Locate the cell with the specified text and output its [x, y] center coordinate. 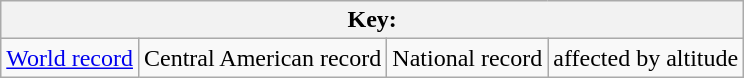
Key: [372, 20]
Central American record [262, 58]
World record [70, 58]
National record [468, 58]
affected by altitude [646, 58]
